Detect which cell encompasses the target text, then output its (x, y) center coordinate. 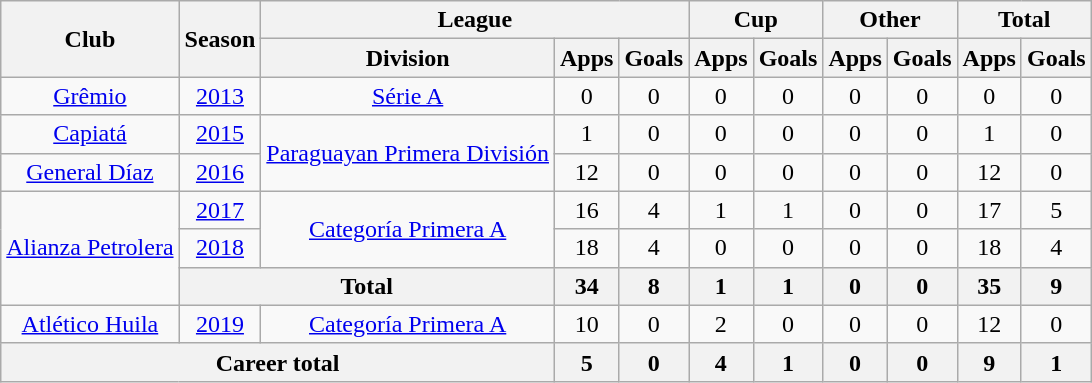
2013 (220, 96)
2017 (220, 210)
Career total (278, 362)
League (475, 20)
Club (90, 39)
2019 (220, 324)
17 (989, 210)
35 (989, 286)
8 (654, 286)
34 (586, 286)
16 (586, 210)
2 (721, 324)
Division (408, 58)
General Díaz (90, 172)
10 (586, 324)
2016 (220, 172)
Grêmio (90, 96)
Série A (408, 96)
2018 (220, 248)
Atlético Huila (90, 324)
Season (220, 39)
Capiatá (90, 134)
2015 (220, 134)
Other (890, 20)
Cup (756, 20)
Paraguayan Primera División (408, 153)
Alianza Petrolera (90, 248)
